For the text-containing cell, return its midpoint in [x, y] coordinate format. 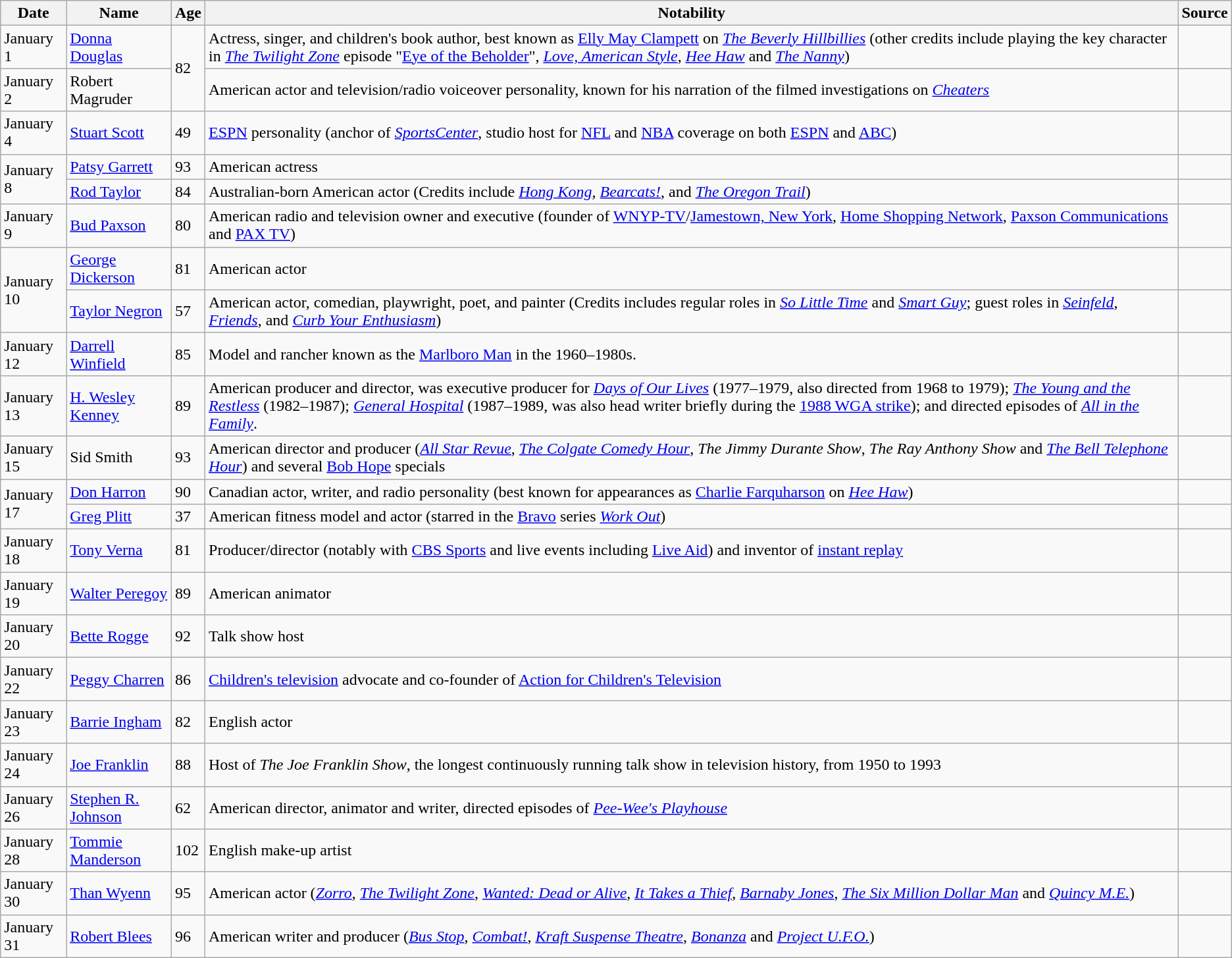
January 26 [34, 807]
January 22 [34, 679]
Donna Douglas [119, 47]
American radio and television owner and executive (founder of WNYP-TV/Jamestown, New York, Home Shopping Network, Paxson Communications and PAX TV) [692, 225]
January 20 [34, 636]
Robert Magruder [119, 90]
95 [188, 893]
Source [1204, 13]
Children's television advocate and co-founder of Action for Children's Television [692, 679]
Barrie Ingham [119, 722]
80 [188, 225]
January 23 [34, 722]
January 19 [34, 594]
American actress [692, 167]
English actor [692, 722]
Producer/director (notably with CBS Sports and live events including Live Aid) and inventor of instant replay [692, 550]
January 24 [34, 765]
Stephen R. Johnson [119, 807]
Joe Franklin [119, 765]
January 8 [34, 179]
Stuart Scott [119, 133]
American actor [692, 269]
January 4 [34, 133]
49 [188, 133]
Australian-born American actor (Credits include Hong Kong, Bearcats!, and The Oregon Trail) [692, 192]
January 9 [34, 225]
American director, animator and writer, directed episodes of Pee-Wee's Playhouse [692, 807]
Greg Plitt [119, 517]
January 28 [34, 851]
Model and rancher known as the Marlboro Man in the 1960–1980s. [692, 354]
American actor and television/radio voiceover personality, known for his narration of the filmed investigations on Cheaters [692, 90]
American actor (Zorro, The Twilight Zone, Wanted: Dead or Alive, It Takes a Thief, Barnaby Jones, The Six Million Dollar Man and Quincy M.E.) [692, 893]
Sid Smith [119, 457]
Rod Taylor [119, 192]
Robert Blees [119, 936]
88 [188, 765]
Walter Peregoy [119, 594]
January 10 [34, 290]
American fitness model and actor (starred in the Bravo series Work Out) [692, 517]
Tommie Manderson [119, 851]
January 31 [34, 936]
ESPN personality (anchor of SportsCenter, studio host for NFL and NBA coverage on both ESPN and ABC) [692, 133]
Patsy Garrett [119, 167]
January 1 [34, 47]
Taylor Negron [119, 311]
American animator [692, 594]
English make-up artist [692, 851]
Bud Paxson [119, 225]
Than Wyenn [119, 893]
Darrell Winfield [119, 354]
Date [34, 13]
January 13 [34, 406]
Bette Rogge [119, 636]
Canadian actor, writer, and radio personality (best known for appearances as Charlie Farquharson on Hee Haw) [692, 492]
American writer and producer (Bus Stop, Combat!, Kraft Suspense Theatre, Bonanza and Project U.F.O.) [692, 936]
Tony Verna [119, 550]
86 [188, 679]
96 [188, 936]
Talk show host [692, 636]
57 [188, 311]
Name [119, 13]
January 15 [34, 457]
January 2 [34, 90]
84 [188, 192]
85 [188, 354]
92 [188, 636]
H. Wesley Kenney [119, 406]
37 [188, 517]
90 [188, 492]
Notability [692, 13]
George Dickerson [119, 269]
62 [188, 807]
Peggy Charren [119, 679]
January 30 [34, 893]
January 17 [34, 504]
Age [188, 13]
January 12 [34, 354]
Host of The Joe Franklin Show, the longest continuously running talk show in television history, from 1950 to 1993 [692, 765]
Don Harron [119, 492]
102 [188, 851]
January 18 [34, 550]
